Identify which cell holds the provided text, then report its [X, Y] central coordinate. 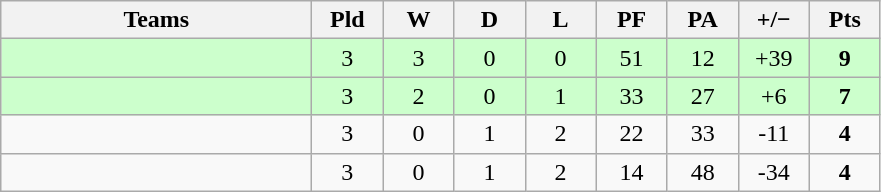
22 [632, 134]
-11 [774, 134]
+6 [774, 96]
D [490, 20]
PA [702, 20]
PF [632, 20]
12 [702, 58]
+/− [774, 20]
W [418, 20]
-34 [774, 172]
Pld [348, 20]
27 [702, 96]
Pts [844, 20]
L [560, 20]
9 [844, 58]
+39 [774, 58]
14 [632, 172]
7 [844, 96]
Teams [156, 20]
48 [702, 172]
51 [632, 58]
